Determine the (X, Y) coordinate at the center of the cell enclosing the given text.  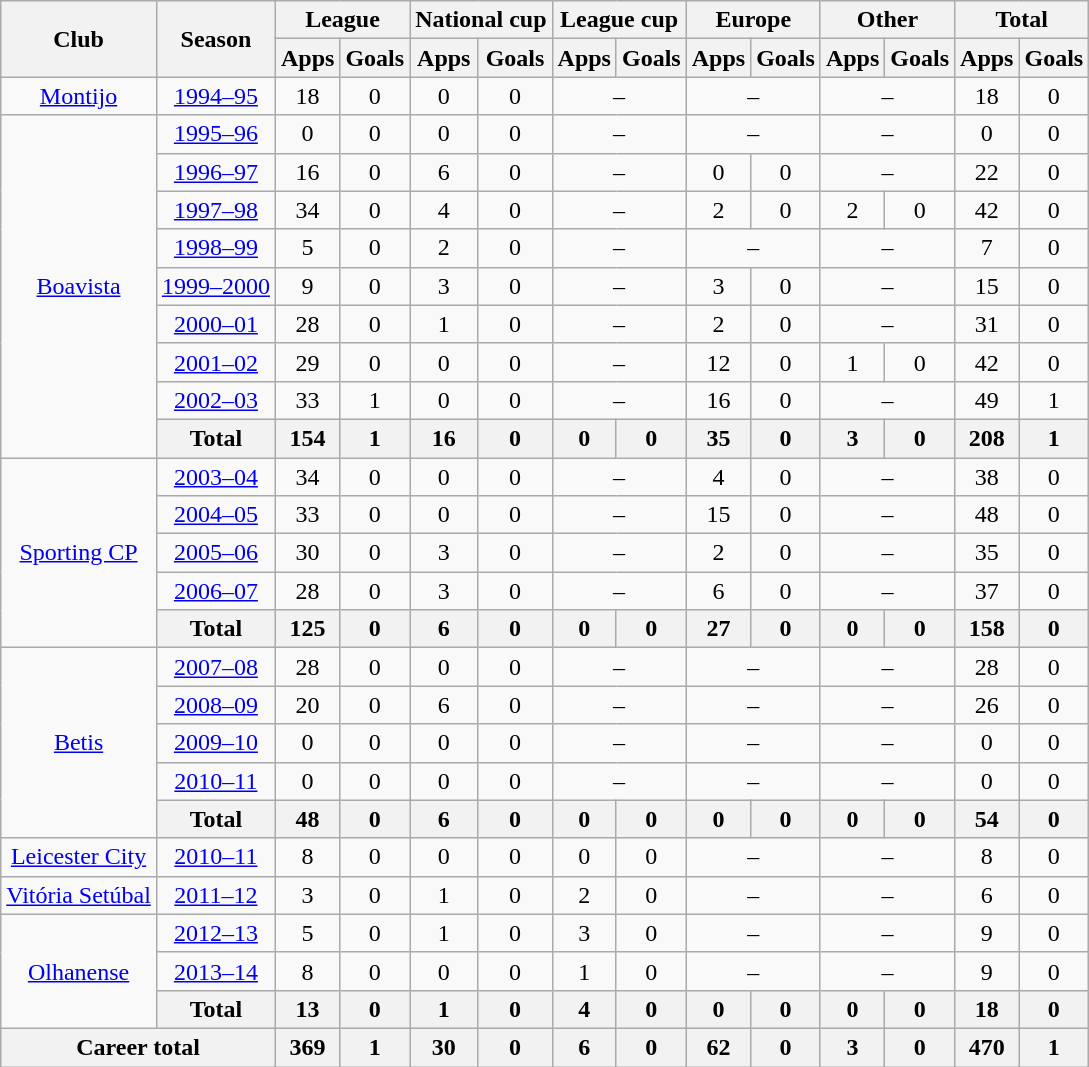
37 (987, 591)
Boavista (79, 286)
2006–07 (216, 591)
369 (307, 1047)
125 (307, 629)
National cup (481, 20)
1999–2000 (216, 286)
1997–98 (216, 210)
Sporting CP (79, 553)
2000–01 (216, 324)
2013–14 (216, 971)
13 (307, 1009)
2008–09 (216, 705)
Other (887, 20)
Career total (138, 1047)
Europe (753, 20)
49 (987, 400)
27 (718, 629)
2009–10 (216, 743)
2011–12 (216, 895)
2001–02 (216, 362)
12 (718, 362)
Vitória Setúbal (79, 895)
158 (987, 629)
Leicester City (79, 857)
1994–95 (216, 96)
1996–97 (216, 172)
38 (987, 477)
29 (307, 362)
22 (987, 172)
2003–04 (216, 477)
1995–96 (216, 134)
2005–06 (216, 553)
54 (987, 819)
2002–03 (216, 400)
20 (307, 705)
2012–13 (216, 933)
1998–99 (216, 248)
2004–05 (216, 515)
208 (987, 438)
Betis (79, 743)
26 (987, 705)
31 (987, 324)
Montijo (79, 96)
Club (79, 39)
Olhanense (79, 971)
7 (987, 248)
League (342, 20)
470 (987, 1047)
Season (216, 39)
League cup (619, 20)
154 (307, 438)
2007–08 (216, 667)
62 (718, 1047)
